Find where the given text appears and provide that cell's center as [x, y] coordinate. 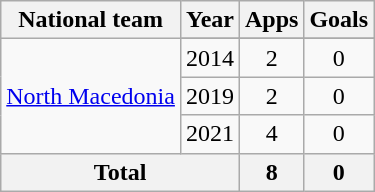
2019 [210, 96]
2021 [210, 134]
2014 [210, 58]
Total [120, 172]
8 [271, 172]
Apps [271, 20]
4 [271, 134]
North Macedonia [91, 96]
Goals [339, 20]
Year [210, 20]
National team [91, 20]
